Determine the (x, y) coordinate at the center of the cell enclosing the given text.  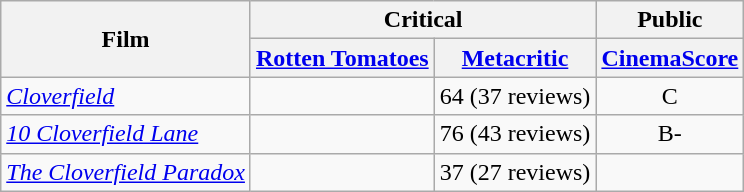
The Cloverfield Paradox (126, 172)
Rotten Tomatoes (342, 58)
10 Cloverfield Lane (126, 134)
C (670, 96)
Cloverfield (126, 96)
Critical (422, 20)
76 (43 reviews) (515, 134)
64 (37 reviews) (515, 96)
CinemaScore (670, 58)
37 (27 reviews) (515, 172)
Metacritic (515, 58)
Film (126, 39)
B- (670, 134)
Public (670, 20)
